From the cell containing the given text, extract its center point as (X, Y) coordinate. 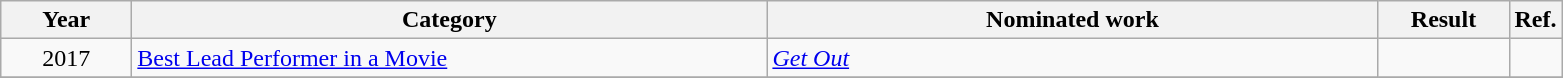
Nominated work (1072, 20)
2017 (66, 58)
Ref. (1536, 20)
Best Lead Performer in a Movie (450, 58)
Year (66, 20)
Result (1444, 20)
Get Out (1072, 58)
Category (450, 20)
